Pinpoint the cell where the given text exists, returning its (X, Y) midpoint coordinate. 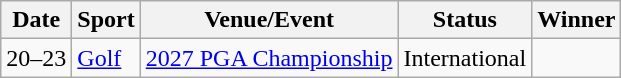
2027 PGA Championship (269, 58)
Status (465, 20)
International (465, 58)
Winner (576, 20)
Sport (106, 20)
20–23 (36, 58)
Golf (106, 58)
Date (36, 20)
Venue/Event (269, 20)
